Detect which cell encompasses the target text, then output its (X, Y) center coordinate. 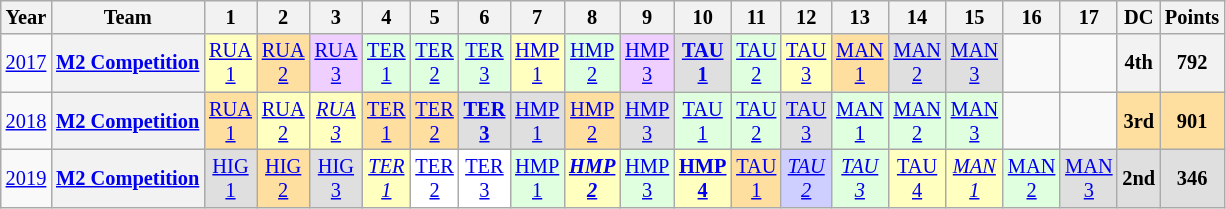
14 (916, 17)
HMP4 (702, 178)
15 (974, 17)
346 (1192, 178)
3 (336, 17)
6 (485, 17)
Year (26, 17)
DC (1138, 17)
2017 (26, 63)
3rd (1138, 121)
2018 (26, 121)
9 (647, 17)
HIG1 (230, 178)
1 (230, 17)
17 (1088, 17)
10 (702, 17)
TAU4 (916, 178)
2019 (26, 178)
HIG2 (284, 178)
Points (1192, 17)
4 (386, 17)
7 (537, 17)
8 (592, 17)
792 (1192, 63)
13 (860, 17)
HIG3 (336, 178)
2nd (1138, 178)
12 (806, 17)
4th (1138, 63)
2 (284, 17)
Team (128, 17)
16 (1032, 17)
901 (1192, 121)
5 (434, 17)
11 (756, 17)
